From the cell containing the given text, extract its center point as (x, y) coordinate. 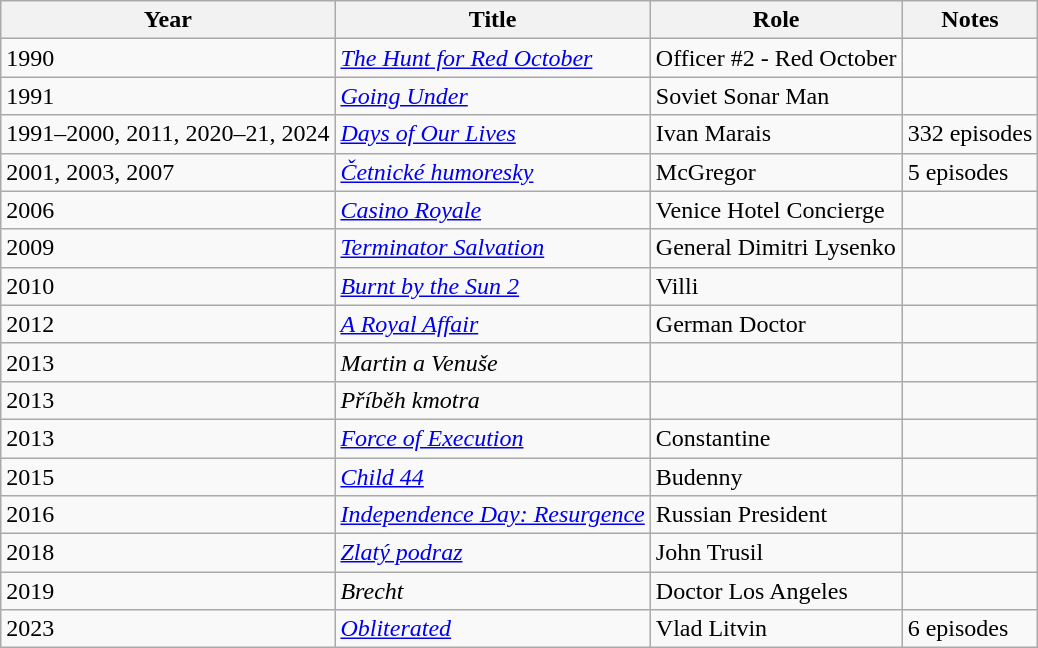
2023 (168, 629)
Independence Day: Resurgence (492, 515)
6 episodes (970, 629)
Notes (970, 20)
Villi (776, 286)
2006 (168, 210)
Soviet Sonar Man (776, 96)
John Trusil (776, 553)
Doctor Los Angeles (776, 591)
A Royal Affair (492, 324)
Terminator Salvation (492, 248)
5 episodes (970, 172)
2016 (168, 515)
Title (492, 20)
2012 (168, 324)
Casino Royale (492, 210)
2009 (168, 248)
General Dimitri Lysenko (776, 248)
1991 (168, 96)
2010 (168, 286)
Going Under (492, 96)
2019 (168, 591)
Force of Execution (492, 438)
Days of Our Lives (492, 134)
Budenny (776, 477)
Obliterated (492, 629)
1990 (168, 58)
Četnické humoresky (492, 172)
The Hunt for Red October (492, 58)
Officer #2 - Red October (776, 58)
Vlad Litvin (776, 629)
Child 44 (492, 477)
2018 (168, 553)
2001, 2003, 2007 (168, 172)
German Doctor (776, 324)
Brecht (492, 591)
Year (168, 20)
Constantine (776, 438)
Russian President (776, 515)
Martin a Venuše (492, 362)
Ivan Marais (776, 134)
McGregor (776, 172)
Role (776, 20)
Zlatý podraz (492, 553)
Příběh kmotra (492, 400)
1991–2000, 2011, 2020–21, 2024 (168, 134)
2015 (168, 477)
332 episodes (970, 134)
Venice Hotel Concierge (776, 210)
Burnt by the Sun 2 (492, 286)
